Search for the cell housing the specified text and yield its [X, Y] center coordinate. 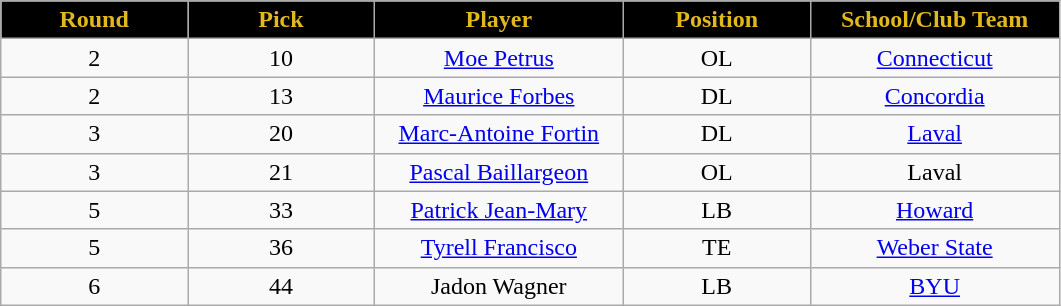
6 [94, 286]
Pascal Baillargeon [498, 172]
TE [716, 248]
Marc-Antoine Fortin [498, 134]
Weber State [934, 248]
School/Club Team [934, 20]
20 [282, 134]
Jadon Wagner [498, 286]
BYU [934, 286]
Maurice Forbes [498, 96]
21 [282, 172]
33 [282, 210]
36 [282, 248]
Concordia [934, 96]
Howard [934, 210]
Patrick Jean-Mary [498, 210]
Tyrell Francisco [498, 248]
10 [282, 58]
Position [716, 20]
Player [498, 20]
13 [282, 96]
Moe Petrus [498, 58]
Round [94, 20]
44 [282, 286]
Connecticut [934, 58]
Pick [282, 20]
